Determine the (X, Y) coordinate at the center of the cell enclosing the given text.  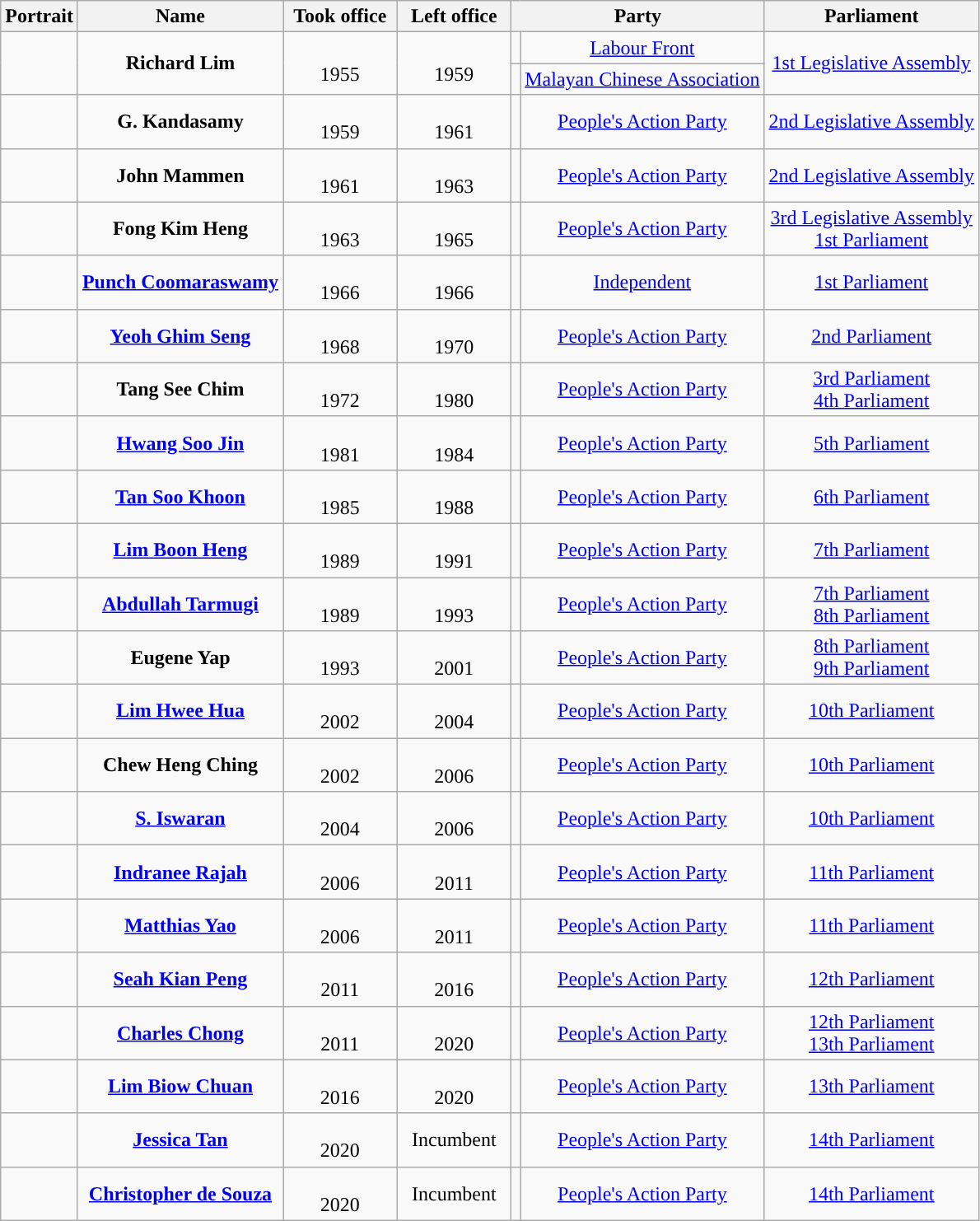
1988 (455, 496)
5th Parliament (871, 443)
1985 (341, 496)
Abdullah Tarmugi (180, 603)
Lim Biow Chuan (180, 1086)
1970 (455, 336)
Left office (455, 16)
3rd Parliament4th Parliament (871, 389)
Yeoh Ghim Seng (180, 336)
2nd Parliament (871, 336)
12th Parliament (871, 979)
Jessica Tan (180, 1140)
1984 (455, 443)
1972 (341, 389)
1968 (341, 336)
7th Parliament (871, 550)
Hwang Soo Jin (180, 443)
Malayan Chinese Association (642, 79)
6th Parliament (871, 496)
Name (180, 16)
1981 (341, 443)
7th Parliament8th Parliament (871, 603)
John Mammen (180, 175)
Indranee Rajah (180, 872)
Seah Kian Peng (180, 979)
1980 (455, 389)
Eugene Yap (180, 657)
Tang See Chim (180, 389)
Chew Heng Ching (180, 765)
Punch Coomaraswamy (180, 282)
Parliament (871, 16)
Party (637, 16)
Matthias Yao (180, 926)
Richard Lim (180, 63)
Lim Boon Heng (180, 550)
3rd Legislative Assembly1st Parliament (871, 229)
Took office (341, 16)
1st Parliament (871, 282)
G. Kandasamy (180, 122)
Christopher de Souza (180, 1193)
12th Parliament13th Parliament (871, 1033)
8th Parliament9th Parliament (871, 657)
Lim Hwee Hua (180, 712)
Charles Chong (180, 1033)
2001 (455, 657)
Fong Kim Heng (180, 229)
1991 (455, 550)
1955 (341, 63)
Tan Soo Khoon (180, 496)
Independent (642, 282)
13th Parliament (871, 1086)
1st Legislative Assembly (871, 63)
1965 (455, 229)
Labour Front (642, 48)
S. Iswaran (180, 819)
Portrait (40, 16)
